Determine the (x, y) coordinate at the center of the cell enclosing the given text.  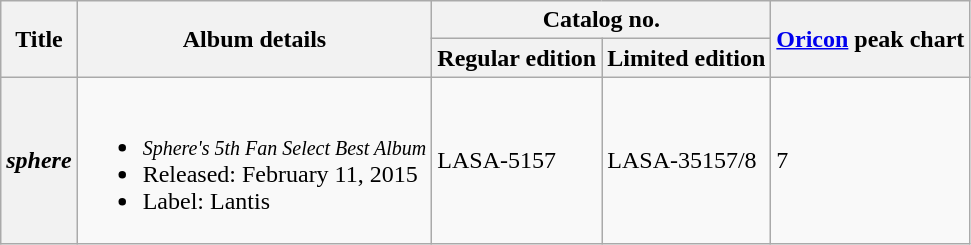
Album details (254, 39)
7 (870, 160)
LASA-5157 (517, 160)
Title (39, 39)
sphere (39, 160)
Oricon peak chart (870, 39)
Sphere's 5th Fan Select Best AlbumReleased: February 11, 2015Label: Lantis (254, 160)
Limited edition (686, 58)
Regular edition (517, 58)
Catalog no. (602, 20)
LASA-35157/8 (686, 160)
